Determine the [X, Y] coordinate at the center of the cell enclosing the given text.  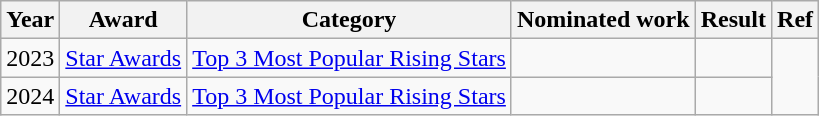
Year [30, 20]
2024 [30, 96]
2023 [30, 58]
Result [733, 20]
Nominated work [603, 20]
Category [350, 20]
Ref [796, 20]
Award [124, 20]
